Capture the cell that displays the provided text and extract its (X, Y) central coordinate. 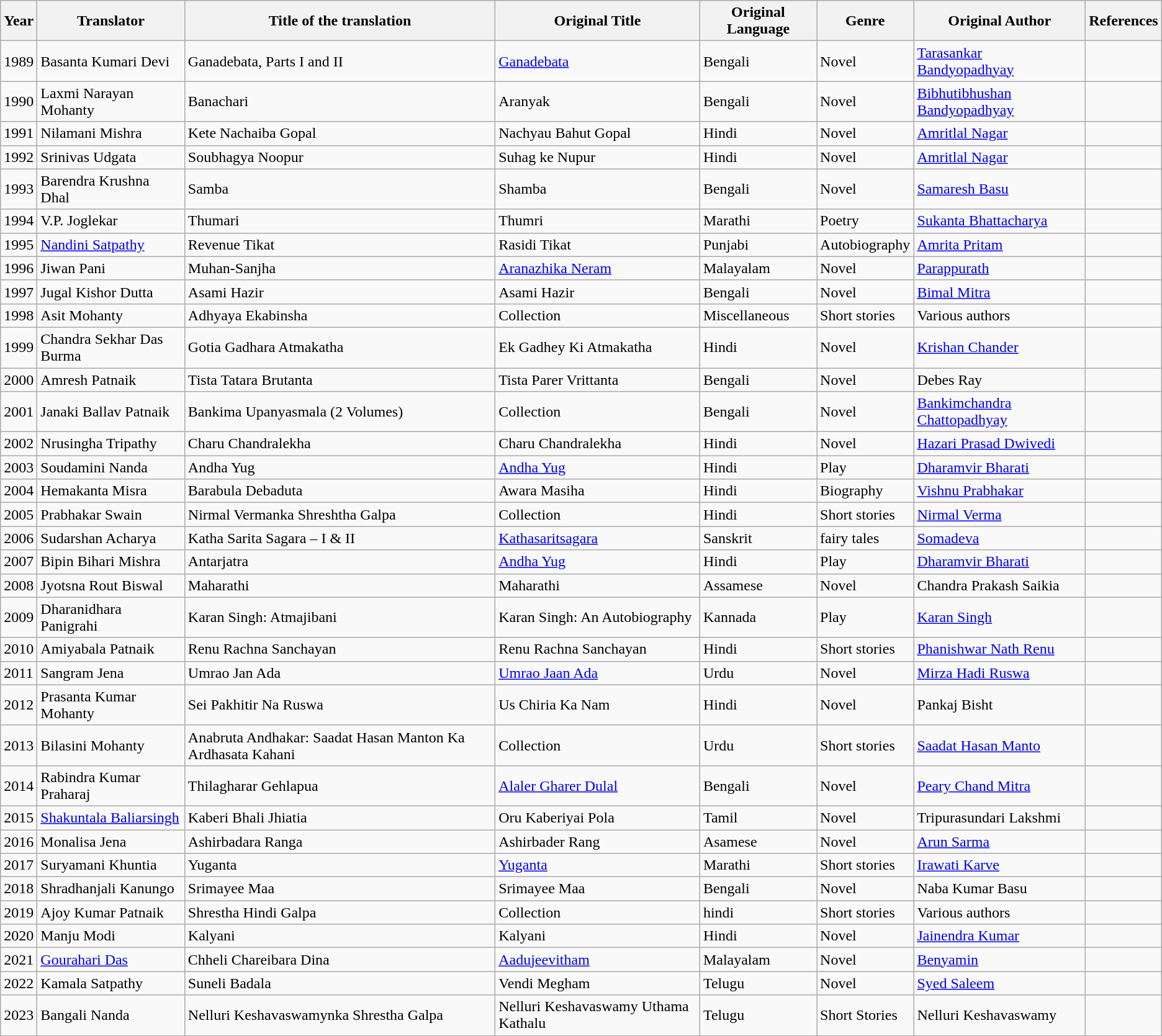
Karan Singh: Atmajibani (340, 617)
V.P. Joglekar (110, 221)
Suhag ke Nupur (598, 157)
Peary Chand Mitra (999, 786)
2001 (19, 412)
Prabhakar Swain (110, 515)
Saadat Hasan Manto (999, 745)
Barendra Krushna Dhal (110, 189)
Chandra Sekhar Das Burma (110, 348)
Kamala Satpathy (110, 983)
1999 (19, 348)
2017 (19, 865)
Amrita Pritam (999, 245)
Suryamani Khuntia (110, 865)
Jugal Kishor Dutta (110, 292)
Bankimchandra Chattopadhyay (999, 412)
Original Author (999, 21)
Bangali Nanda (110, 1016)
Chheli Chareibara Dina (340, 960)
Rabindra Kumar Praharaj (110, 786)
Aranazhika Neram (598, 268)
1991 (19, 133)
Nelluri Keshavaswamy Uthama Kathalu (598, 1016)
References (1124, 21)
Mirza Hadi Ruswa (999, 673)
fairy tales (865, 538)
1992 (19, 157)
Dharanidhara Panigrahi (110, 617)
Genre (865, 21)
Arun Sarma (999, 841)
2021 (19, 960)
Umrao Jaan Ada (598, 673)
2000 (19, 379)
Oru Kaberiyai Pola (598, 818)
2013 (19, 745)
Anabruta Andhakar: Saadat Hasan Manton Ka Ardhasata Kahani (340, 745)
Nilamani Mishra (110, 133)
Jiwan Pani (110, 268)
hindi (758, 912)
Vendi Megham (598, 983)
Nirmal Vermanka Shreshtha Galpa (340, 515)
Chandra Prakash Saikia (999, 585)
Tista Tatara Brutanta (340, 379)
Gourahari Das (110, 960)
Gotia Gadhara Atmakatha (340, 348)
Sudarshan Acharya (110, 538)
Tista Parer Vrittanta (598, 379)
Awara Masiha (598, 491)
Nelluri Keshavaswamy (999, 1016)
Amresh Patnaik (110, 379)
Antarjatra (340, 562)
Kete Nachaiba Gopal (340, 133)
2012 (19, 705)
2005 (19, 515)
Ajoy Kumar Patnaik (110, 912)
Debes Ray (999, 379)
Srinivas Udgata (110, 157)
Aadujeevitham (598, 960)
2020 (19, 936)
Janaki Ballav Patnaik (110, 412)
Ek Gadhey Ki Atmakatha (598, 348)
Nachyau Bahut Gopal (598, 133)
2009 (19, 617)
2002 (19, 444)
1990 (19, 102)
Manju Modi (110, 936)
Tarasankar Bandyopadhyay (999, 61)
Tripurasundari Lakshmi (999, 818)
Hemakanta Misra (110, 491)
Sei Pakhitir Na Ruswa (340, 705)
1995 (19, 245)
2018 (19, 889)
Phanishwar Nath Renu (999, 649)
2019 (19, 912)
1994 (19, 221)
Title of the translation (340, 21)
Us Chiria Ka Nam (598, 705)
2008 (19, 585)
2023 (19, 1016)
Banachari (340, 102)
Revenue Tikat (340, 245)
Basanta Kumari Devi (110, 61)
2011 (19, 673)
1996 (19, 268)
Krishan Chander (999, 348)
Sangram Jena (110, 673)
2010 (19, 649)
Umrao Jan Ada (340, 673)
2016 (19, 841)
Original Title (598, 21)
Sanskrit (758, 538)
Nandini Satpathy (110, 245)
Somadeva (999, 538)
Nirmal Verma (999, 515)
Samaresh Basu (999, 189)
Monalisa Jena (110, 841)
Jyotsna Rout Biswal (110, 585)
Tamil (758, 818)
Nrusingha Tripathy (110, 444)
2004 (19, 491)
Sukanta Bhattacharya (999, 221)
1989 (19, 61)
Jainendra Kumar (999, 936)
Asit Mohanty (110, 315)
Thilagharar Gehlapua (340, 786)
Thumri (598, 221)
Kathasaritsagara (598, 538)
Alaler Gharer Dulal (598, 786)
Bimal Mitra (999, 292)
Soudamini Nanda (110, 467)
1998 (19, 315)
Biography (865, 491)
2003 (19, 467)
Muhan-Sanjha (340, 268)
Bipin Bihari Mishra (110, 562)
2022 (19, 983)
Parappurath (999, 268)
Kaberi Bhali Jhiatia (340, 818)
2006 (19, 538)
Poetry (865, 221)
Bankima Upanyasmala (2 Volumes) (340, 412)
Shamba (598, 189)
Shakuntala Baliarsingh (110, 818)
Vishnu Prabhakar (999, 491)
Hazari Prasad Dwivedi (999, 444)
Karan Singh: An Autobiography (598, 617)
Short Stories (865, 1016)
Ganadebata, Parts I and II (340, 61)
Translator (110, 21)
Adhyaya Ekabinsha (340, 315)
Punjabi (758, 245)
Ashirbadara Ranga (340, 841)
Soubhagya Noopur (340, 157)
Samba (340, 189)
Asamese (758, 841)
Laxmi Narayan Mohanty (110, 102)
Rasidi Tikat (598, 245)
2007 (19, 562)
Shrestha Hindi Galpa (340, 912)
Ganadebata (598, 61)
Bilasini Mohanty (110, 745)
Pankaj Bisht (999, 705)
Thumari (340, 221)
Bibhutibhushan Bandyopadhyay (999, 102)
Amiyabala Patnaik (110, 649)
Aranyak (598, 102)
Karan Singh (999, 617)
Benyamin (999, 960)
Assamese (758, 585)
2015 (19, 818)
Original Language (758, 21)
Year (19, 21)
Naba Kumar Basu (999, 889)
Syed Saleem (999, 983)
Irawati Karve (999, 865)
Suneli Badala (340, 983)
Nelluri Keshavaswamynka Shrestha Galpa (340, 1016)
Shradhanjali Kanungo (110, 889)
1993 (19, 189)
1997 (19, 292)
Miscellaneous (758, 315)
Katha Sarita Sagara – I & II (340, 538)
Kannada (758, 617)
Autobiography (865, 245)
2014 (19, 786)
Barabula Debaduta (340, 491)
Prasanta Kumar Mohanty (110, 705)
Ashirbader Rang (598, 841)
